Pinpoint the cell where the given text exists, returning its [X, Y] midpoint coordinate. 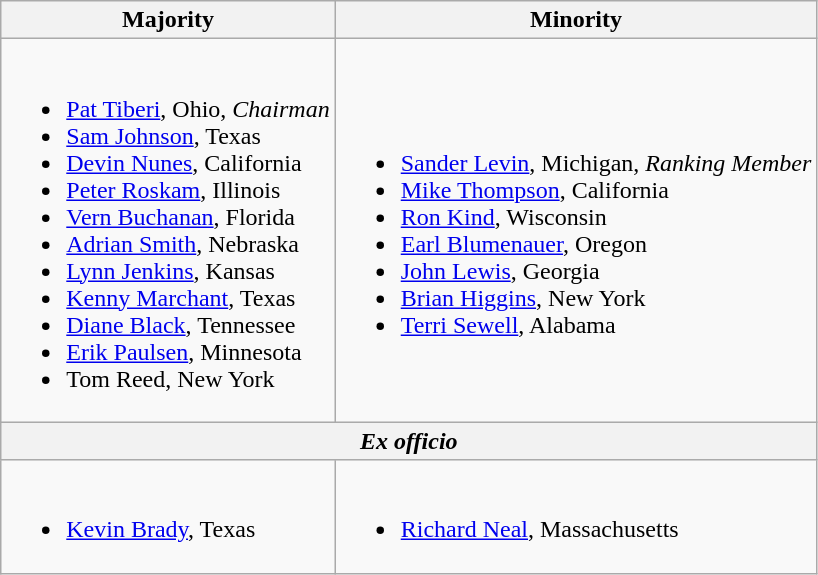
Ex officio [409, 441]
Majority [168, 20]
Richard Neal, Massachusetts [576, 516]
Kevin Brady, Texas [168, 516]
Minority [576, 20]
